Locate the cell with the specified text and output its [x, y] center coordinate. 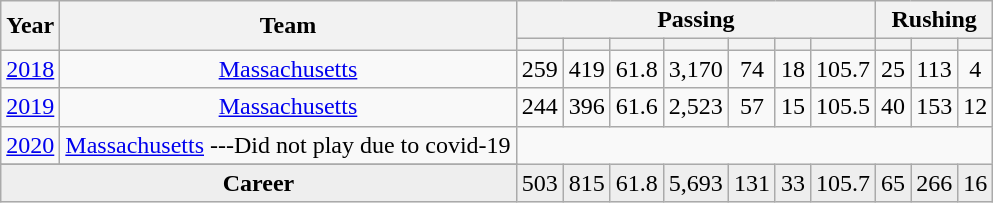
503 [540, 183]
Passing [696, 20]
Massachusetts ---Did not play due to covid-19 [288, 145]
113 [934, 69]
18 [792, 69]
2,523 [696, 107]
65 [894, 183]
396 [586, 107]
Year [30, 26]
Career [258, 183]
12 [976, 107]
25 [894, 69]
74 [752, 69]
Team [288, 26]
815 [586, 183]
5,693 [696, 183]
4 [976, 69]
61.6 [636, 107]
266 [934, 183]
131 [752, 183]
3,170 [696, 69]
40 [894, 107]
57 [752, 107]
15 [792, 107]
2020 [30, 145]
2019 [30, 107]
244 [540, 107]
105.5 [844, 107]
33 [792, 183]
16 [976, 183]
Rushing [934, 20]
153 [934, 107]
419 [586, 69]
259 [540, 69]
2018 [30, 69]
